Output the [X, Y] coordinate of the center of the cell containing the given text.  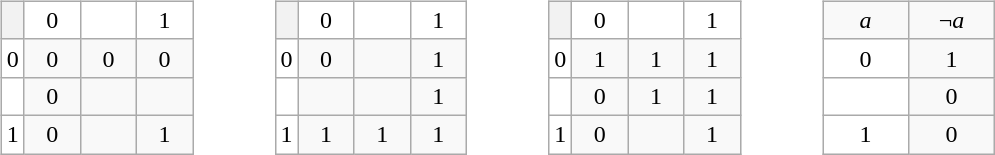
¬a [952, 20]
a [865, 20]
